Return [x, y] of the center of cell containing provided text 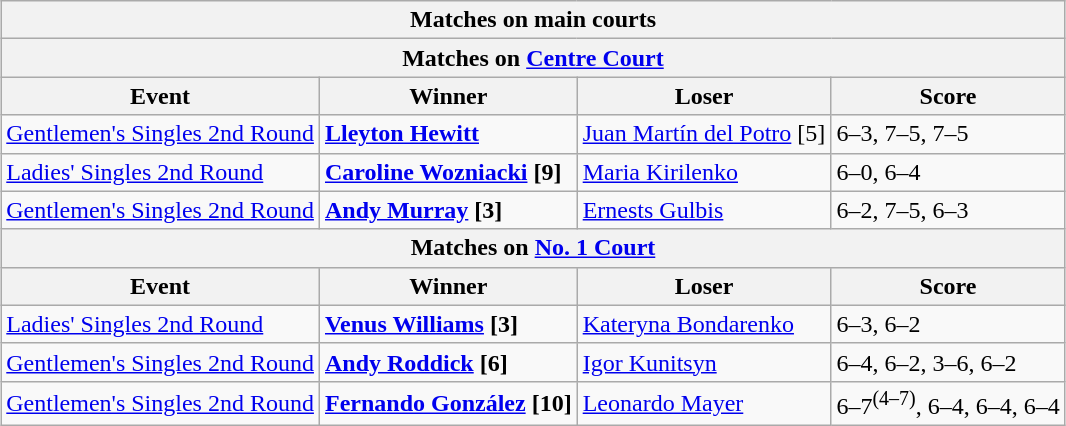
6–7(4–7), 6–4, 6–4, 6–4 [948, 404]
Kateryna Bondarenko [704, 324]
Andy Roddick [6] [448, 362]
Matches on Centre Court [533, 58]
6–0, 6–4 [948, 172]
Igor Kunitsyn [704, 362]
6–2, 7–5, 6–3 [948, 210]
Caroline Wozniacki [9] [448, 172]
6–3, 7–5, 7–5 [948, 134]
6–4, 6–2, 3–6, 6–2 [948, 362]
Matches on main courts [533, 20]
Juan Martín del Potro [5] [704, 134]
6–3, 6–2 [948, 324]
Lleyton Hewitt [448, 134]
Fernando González [10] [448, 404]
Maria Kirilenko [704, 172]
Andy Murray [3] [448, 210]
Matches on No. 1 Court [533, 248]
Venus Williams [3] [448, 324]
Ernests Gulbis [704, 210]
Leonardo Mayer [704, 404]
